Return [x, y] of the center of cell containing provided text 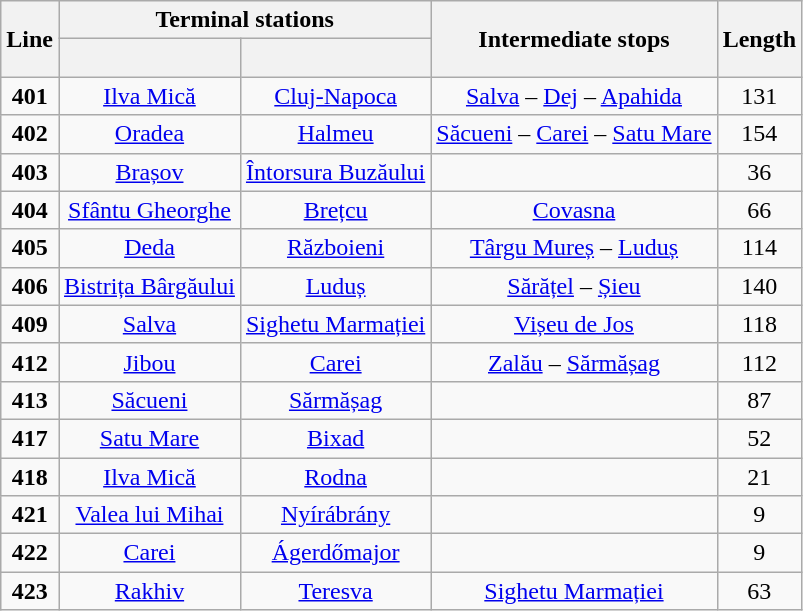
Satu Mare [149, 438]
Ágerdőmajor [335, 553]
21 [759, 477]
Săcueni – Carei – Satu Mare [574, 134]
Terminal stations [244, 20]
114 [759, 248]
403 [30, 172]
404 [30, 210]
Sărmășag [335, 400]
401 [30, 96]
Zalău – Sărmășag [574, 362]
Brașov [149, 172]
87 [759, 400]
Nyírábrány [335, 515]
Jibou [149, 362]
112 [759, 362]
Intermediate stops [574, 39]
402 [30, 134]
Sfântu Gheorghe [149, 210]
Târgu Mureș – Luduș [574, 248]
Cluj-Napoca [335, 96]
406 [30, 286]
Săcueni [149, 400]
36 [759, 172]
66 [759, 210]
Salva [149, 324]
418 [30, 477]
131 [759, 96]
Brețcu [335, 210]
417 [30, 438]
118 [759, 324]
Teresva [335, 591]
140 [759, 286]
421 [30, 515]
Rakhiv [149, 591]
Rodna [335, 477]
Vișeu de Jos [574, 324]
Valea lui Mihai [149, 515]
Întorsura Buzăului [335, 172]
Covasna [574, 210]
Deda [149, 248]
Salva – Dej – Apahida [574, 96]
Length [759, 39]
405 [30, 248]
52 [759, 438]
422 [30, 553]
63 [759, 591]
413 [30, 400]
Bixad [335, 438]
Luduș [335, 286]
412 [30, 362]
Sărățel – Șieu [574, 286]
Războieni [335, 248]
154 [759, 134]
Line [30, 39]
423 [30, 591]
Oradea [149, 134]
409 [30, 324]
Halmeu [335, 134]
Bistrița Bârgăului [149, 286]
